Pinpoint the cell where the given text exists, returning its [x, y] midpoint coordinate. 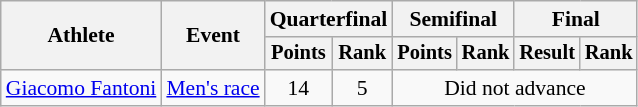
5 [362, 88]
Result [547, 54]
Athlete [82, 36]
Event [212, 36]
14 [298, 88]
Semifinal [453, 19]
Giacomo Fantoni [82, 88]
Did not advance [514, 88]
Men's race [212, 88]
Quarterfinal [329, 19]
Final [576, 19]
